Extract the (x, y) coordinate from the center of the cell holding the provided text.  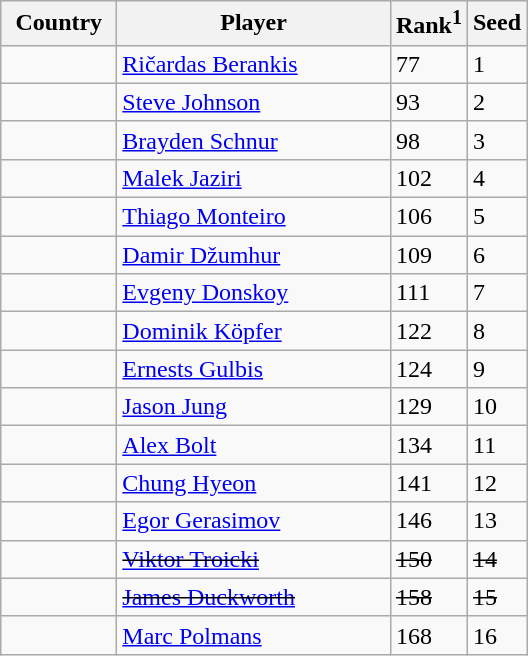
Ričardas Berankis (254, 64)
Country (59, 24)
Ernests Gulbis (254, 369)
124 (428, 369)
3 (496, 140)
8 (496, 331)
Malek Jaziri (254, 178)
111 (428, 293)
7 (496, 293)
Chung Hyeon (254, 483)
15 (496, 597)
150 (428, 559)
Rank1 (428, 24)
Evgeny Donskoy (254, 293)
James Duckworth (254, 597)
Player (254, 24)
93 (428, 102)
Brayden Schnur (254, 140)
Thiago Monteiro (254, 217)
1 (496, 64)
16 (496, 635)
Jason Jung (254, 407)
98 (428, 140)
141 (428, 483)
134 (428, 445)
Damir Džumhur (254, 255)
14 (496, 559)
Alex Bolt (254, 445)
168 (428, 635)
6 (496, 255)
5 (496, 217)
106 (428, 217)
2 (496, 102)
129 (428, 407)
Egor Gerasimov (254, 521)
Seed (496, 24)
102 (428, 178)
4 (496, 178)
109 (428, 255)
Steve Johnson (254, 102)
9 (496, 369)
11 (496, 445)
158 (428, 597)
10 (496, 407)
12 (496, 483)
77 (428, 64)
Marc Polmans (254, 635)
13 (496, 521)
Dominik Köpfer (254, 331)
122 (428, 331)
Viktor Troicki (254, 559)
146 (428, 521)
